Pinpoint the cell where the given text exists, returning its [X, Y] midpoint coordinate. 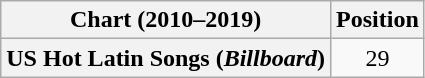
29 [378, 58]
US Hot Latin Songs (Billboard) [166, 58]
Chart (2010–2019) [166, 20]
Position [378, 20]
